Provide the (x, y) coordinate of the cell's center where the given text is located.  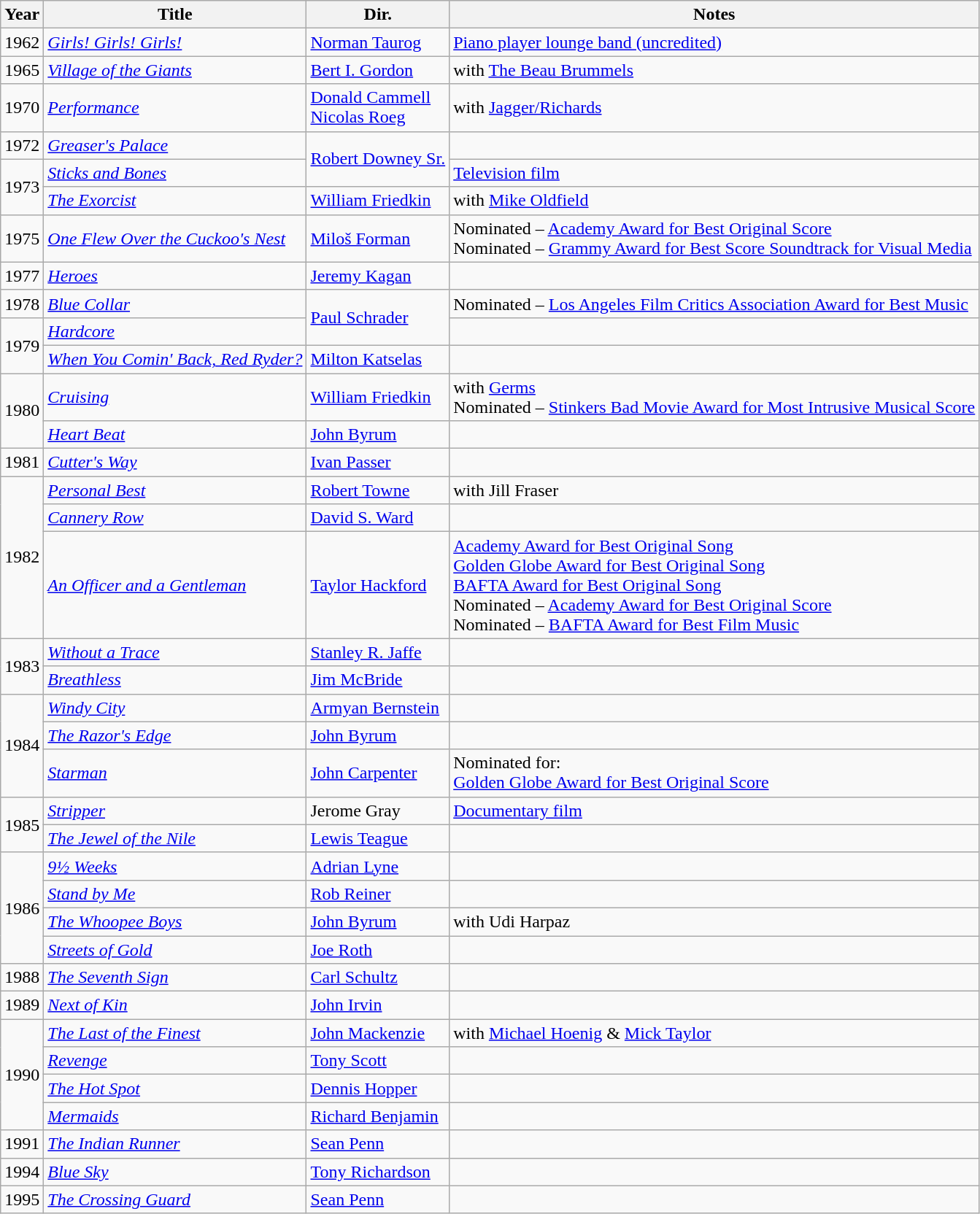
Notes (714, 15)
Windy City (175, 708)
Cannery Row (175, 518)
Ivan Passer (378, 463)
Heart Beat (175, 435)
Dir. (378, 15)
with GermsNominated – Stinkers Bad Movie Award for Most Intrusive Musical Score (714, 397)
Without a Trace (175, 652)
Next of Kin (175, 1005)
Richard Benjamin (378, 1116)
One Flew Over the Cuckoo's Nest (175, 238)
Donald CammellNicolas Roeg (378, 108)
Greaser's Palace (175, 145)
with Michael Hoenig & Mick Taylor (714, 1033)
1988 (22, 978)
The Jewel of the Nile (175, 838)
1990 (22, 1075)
Breathless (175, 680)
Television film (714, 173)
1994 (22, 1172)
Performance (175, 108)
Personal Best (175, 490)
Tony Scott (378, 1061)
1995 (22, 1199)
Taylor Hackford (378, 585)
Nominated for:Golden Globe Award for Best Original Score (714, 773)
Heroes (175, 276)
Village of the Giants (175, 70)
Hardcore (175, 331)
Cutter's Way (175, 463)
Armyan Bernstein (378, 708)
The Razor's Edge (175, 735)
Nominated – Los Angeles Film Critics Association Award for Best Music (714, 303)
Girls! Girls! Girls! (175, 42)
The Crossing Guard (175, 1199)
Stanley R. Jaffe (378, 652)
Documentary film (714, 811)
Milton Katselas (378, 359)
Robert Towne (378, 490)
Jeremy Kagan (378, 276)
1991 (22, 1144)
1982 (22, 557)
Rob Reiner (378, 894)
with The Beau Brummels (714, 70)
Bert I. Gordon (378, 70)
1973 (22, 187)
Stand by Me (175, 894)
with Mike Oldfield (714, 201)
Miloš Forman (378, 238)
Joe Roth (378, 949)
1965 (22, 70)
1970 (22, 108)
An Officer and a Gentleman (175, 585)
The Hot Spot (175, 1089)
1989 (22, 1005)
John Mackenzie (378, 1033)
1980 (22, 411)
1983 (22, 666)
Robert Downey Sr. (378, 159)
The Whoopee Boys (175, 921)
Nominated – Academy Award for Best Original ScoreNominated – Grammy Award for Best Score Soundtrack for Visual Media (714, 238)
Dennis Hopper (378, 1089)
1972 (22, 145)
9½ Weeks (175, 866)
Jim McBride (378, 680)
with Udi Harpaz (714, 921)
The Indian Runner (175, 1144)
Revenge (175, 1061)
David S. Ward (378, 518)
1979 (22, 345)
The Seventh Sign (175, 978)
Adrian Lyne (378, 866)
The Exorcist (175, 201)
Jerome Gray (378, 811)
Title (175, 15)
Tony Richardson (378, 1172)
Paul Schrader (378, 317)
with Jagger/Richards (714, 108)
Piano player lounge band (uncredited) (714, 42)
Mermaids (175, 1116)
Starman (175, 773)
1984 (22, 746)
1975 (22, 238)
1985 (22, 824)
1986 (22, 908)
1977 (22, 276)
Carl Schultz (378, 978)
John Irvin (378, 1005)
Sticks and Bones (175, 173)
1962 (22, 42)
1981 (22, 463)
Cruising (175, 397)
Norman Taurog (378, 42)
Blue Sky (175, 1172)
The Last of the Finest (175, 1033)
Blue Collar (175, 303)
with Jill Fraser (714, 490)
Stripper (175, 811)
When You Comin' Back, Red Ryder? (175, 359)
1978 (22, 303)
Lewis Teague (378, 838)
Streets of Gold (175, 949)
John Carpenter (378, 773)
Year (22, 15)
